Locate the cell with the specified text and output its [x, y] center coordinate. 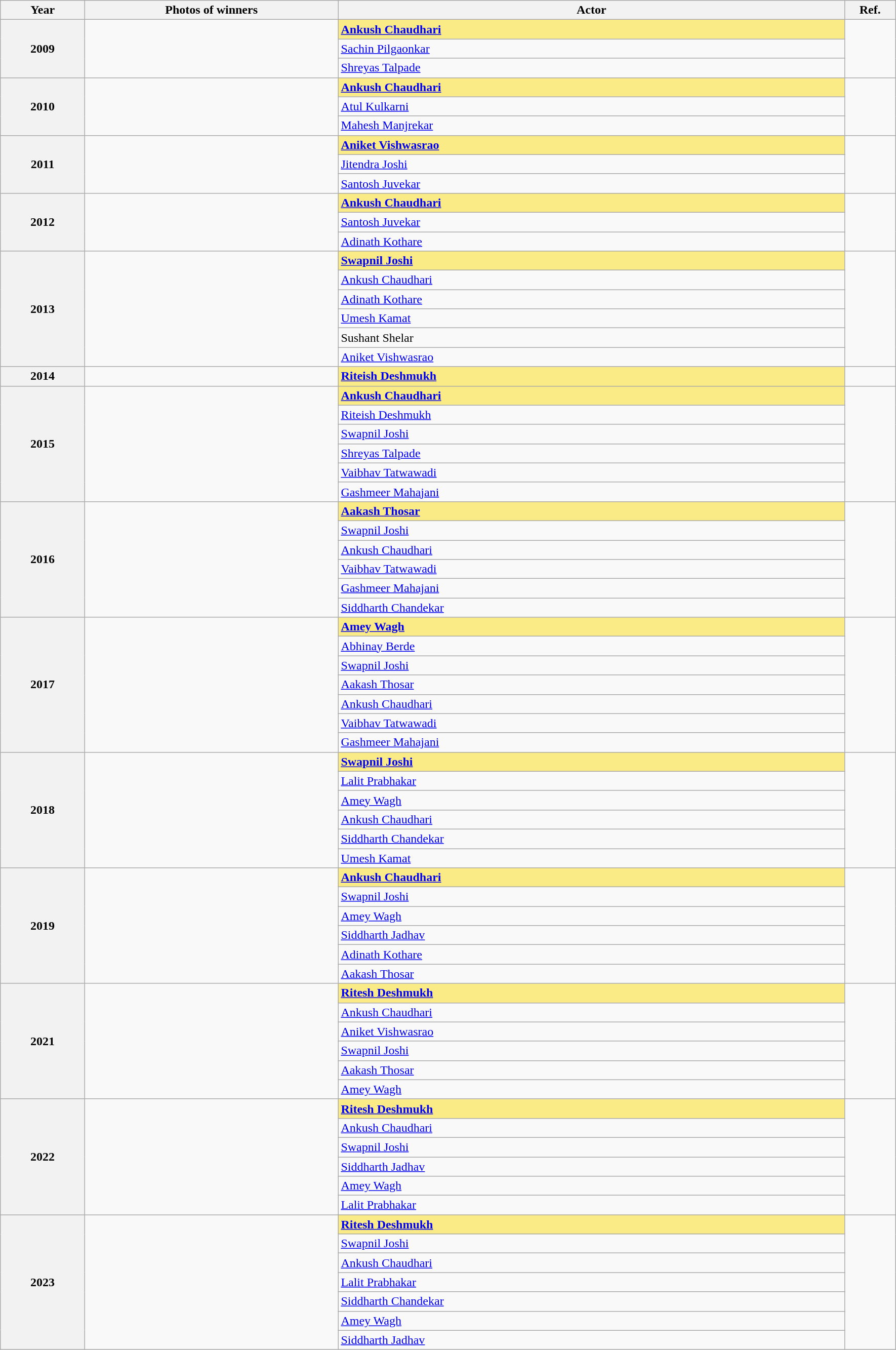
2014 [43, 376]
Abhinay Berde [591, 646]
2010 [43, 106]
Mahesh Manjrekar [591, 126]
Sushant Shelar [591, 338]
2019 [43, 926]
2013 [43, 309]
2022 [43, 1157]
2011 [43, 164]
2023 [43, 1282]
2015 [43, 444]
Jitendra Joshi [591, 164]
Actor [591, 10]
2009 [43, 49]
Photos of winners [212, 10]
Ref. [870, 10]
Sachin Pilgaonkar [591, 49]
2018 [43, 810]
Atul Kulkarni [591, 106]
2012 [43, 222]
Year [43, 10]
2017 [43, 685]
2021 [43, 1041]
2016 [43, 559]
